Return [X, Y] of the center of cell containing provided text 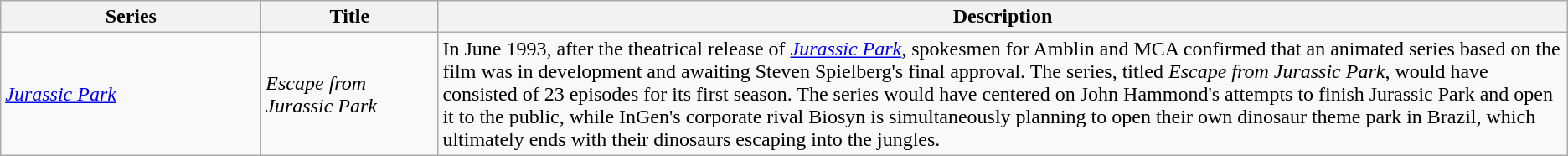
Escape from Jurassic Park [350, 94]
Series [131, 17]
Description [1003, 17]
Jurassic Park [131, 94]
Title [350, 17]
